Return the (X, Y) coordinate for the center point of the cell that contains the specified text.  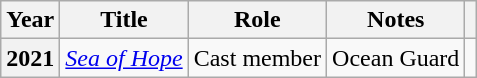
Sea of Hope (124, 58)
Notes (396, 20)
Cast member (257, 58)
Title (124, 20)
Role (257, 20)
Ocean Guard (396, 58)
Year (30, 20)
2021 (30, 58)
